Search for the cell housing the specified text and yield its (X, Y) center coordinate. 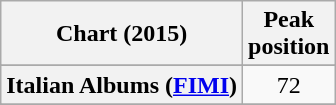
Peakposition (289, 34)
Italian Albums (FIMI) (122, 85)
72 (289, 85)
Chart (2015) (122, 34)
